Search for the cell housing the specified text and yield its [x, y] center coordinate. 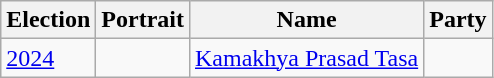
Portrait [143, 20]
Name [306, 20]
Election [48, 20]
2024 [48, 58]
Kamakhya Prasad Tasa [306, 58]
Party [458, 20]
